Locate the cell with the specified text and output its [x, y] center coordinate. 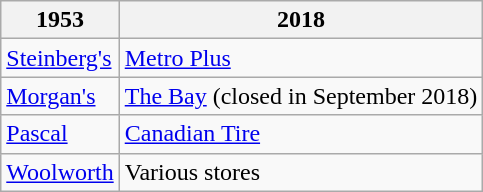
Morgan's [60, 96]
Steinberg's [60, 58]
Woolworth [60, 172]
Various stores [301, 172]
Canadian Tire [301, 134]
The Bay (closed in September 2018) [301, 96]
2018 [301, 20]
1953 [60, 20]
Pascal [60, 134]
Metro Plus [301, 58]
